For the text-containing cell, return its midpoint in (X, Y) coordinate format. 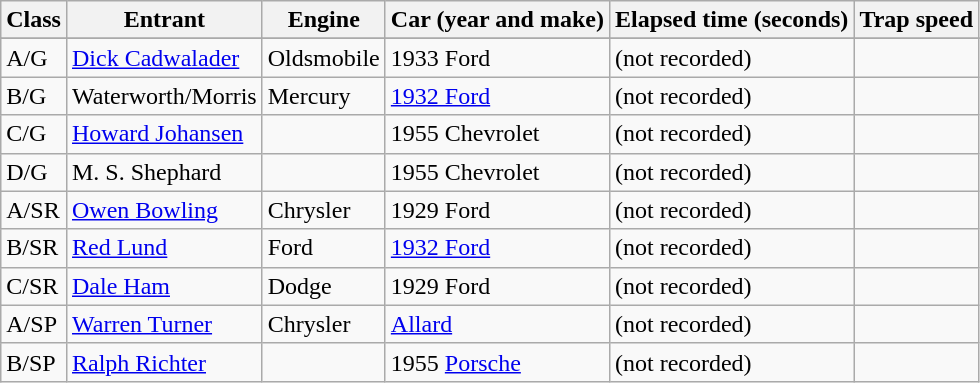
Engine (324, 20)
Dale Ham (164, 286)
1933 Ford (497, 58)
Mercury (324, 96)
Car (year and make) (497, 20)
Ford (324, 248)
Dodge (324, 286)
Howard Johansen (164, 134)
Trap speed (916, 20)
Elapsed time (seconds) (731, 20)
M. S. Shephard (164, 172)
B/SR (34, 248)
B/SP (34, 362)
Waterworth/Morris (164, 96)
Entrant (164, 20)
Dick Cadwalader (164, 58)
Allard (497, 324)
C/SR (34, 286)
Class (34, 20)
C/G (34, 134)
A/G (34, 58)
Oldsmobile (324, 58)
D/G (34, 172)
B/G (34, 96)
Red Lund (164, 248)
Warren Turner (164, 324)
A/SR (34, 210)
Ralph Richter (164, 362)
1955 Porsche (497, 362)
A/SP (34, 324)
Owen Bowling (164, 210)
